Identify which cell holds the provided text, then report its [X, Y] central coordinate. 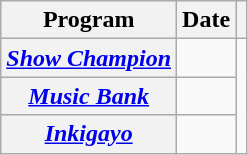
Program [89, 20]
Music Bank [89, 96]
Inkigayo [89, 134]
Show Champion [89, 58]
Date [206, 20]
